Determine the (x, y) coordinate at the center of the cell enclosing the given text.  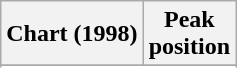
Chart (1998) (72, 34)
Peakposition (189, 34)
